Detect which cell encompasses the target text, then output its (X, Y) center coordinate. 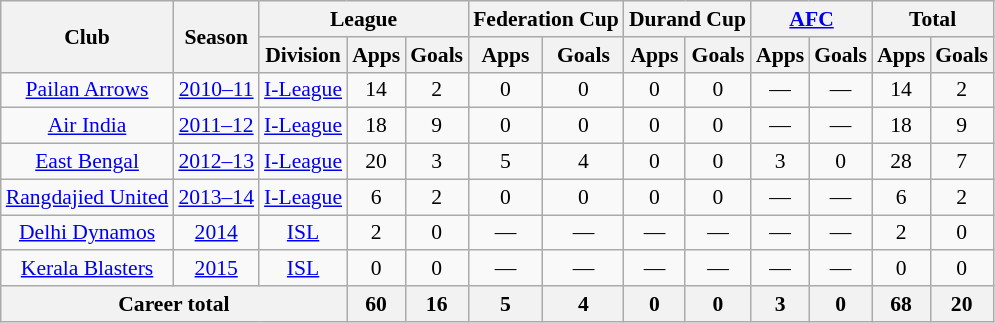
Career total (174, 304)
2015 (216, 269)
Delhi Dynamos (88, 233)
Pailan Arrows (88, 90)
East Bengal (88, 162)
Rangdajied United (88, 197)
Division (303, 55)
Club (88, 36)
2011–12 (216, 126)
Federation Cup (546, 19)
AFC (812, 19)
Total (932, 19)
Durand Cup (688, 19)
60 (376, 304)
16 (436, 304)
Air India (88, 126)
League (364, 19)
2010–11 (216, 90)
2012–13 (216, 162)
Season (216, 36)
7 (962, 162)
68 (901, 304)
28 (901, 162)
2013–14 (216, 197)
2014 (216, 233)
Kerala Blasters (88, 269)
